Capture the cell that displays the provided text and extract its [x, y] central coordinate. 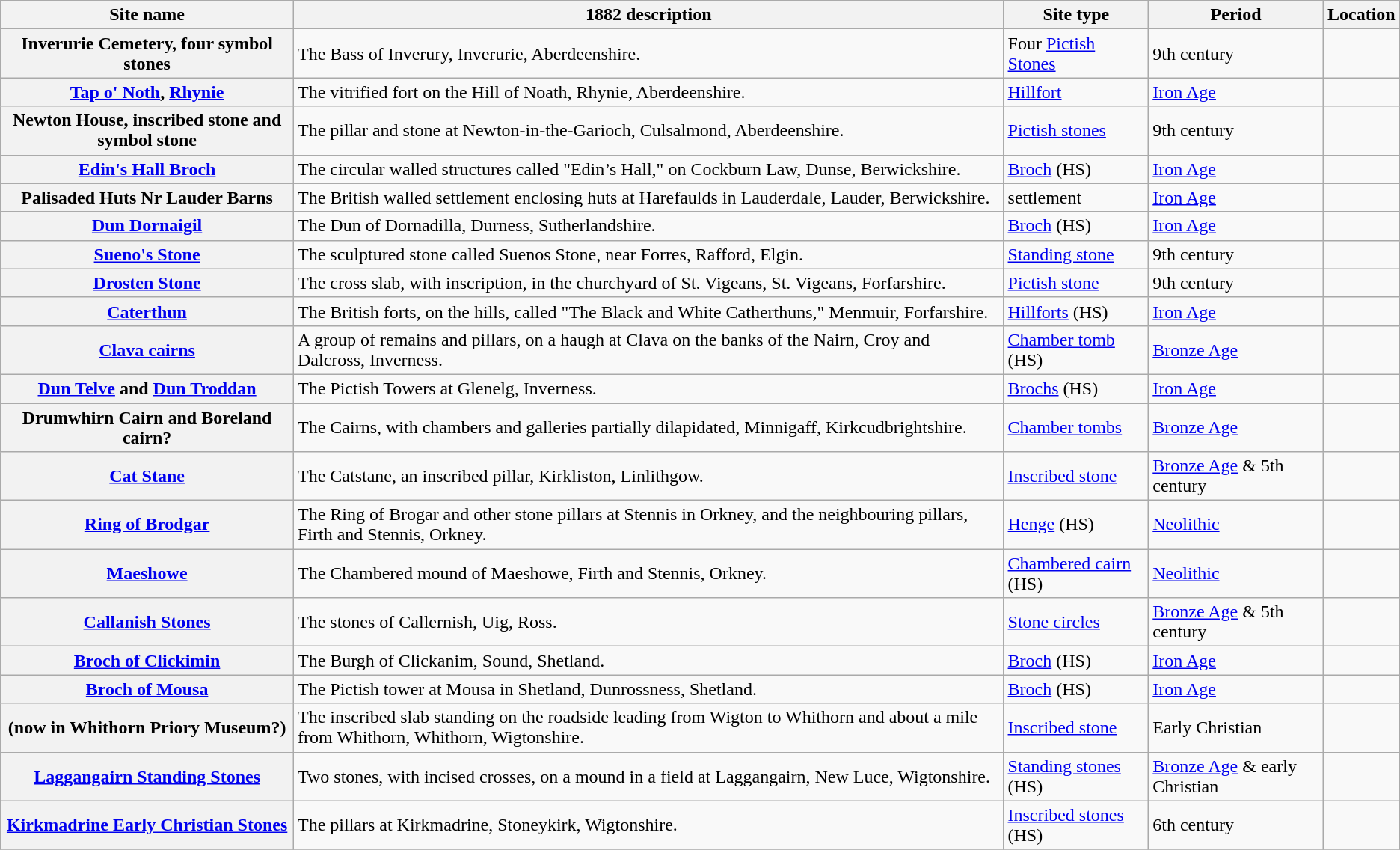
The inscribed slab standing on the roadside leading from Wigton to Whithorn and about a mile from Whithorn, Whithorn, Wigtonshire. [648, 727]
Site type [1076, 15]
Brochs (HS) [1076, 388]
Dun Dornaigil [147, 226]
A group of remains and pillars, on a haugh at Clava on the banks of the Nairn, Croy and Dalcross, Inverness. [648, 350]
The stones of Callernish, Uig, Ross. [648, 623]
Kirkmadrine Early Christian Stones [147, 825]
Edin's Hall Broch [147, 169]
The Ring of Brogar and other stone pillars at Stennis in Orkney, and the neighbouring pillars, Firth and Stennis, Orkney. [648, 525]
Callanish Stones [147, 623]
Dun Telve and Dun Troddan [147, 388]
Newton House, inscribed stone and symbol stone [147, 130]
The Burgh of Clickanim, Sound, Shetland. [648, 661]
Chamber tomb (HS) [1076, 350]
Inverurie Cemetery, four symbol stones [147, 54]
Hillfort [1076, 92]
The Chambered mound of Maeshowe, Firth and Stennis, Orkney. [648, 573]
Maeshowe [147, 573]
Tap o' Noth, Rhynie [147, 92]
The cross slab, with inscription, in the churchyard of St. Vigeans, St. Vigeans, Forfarshire. [648, 283]
Laggangairn Standing Stones [147, 777]
The Bass of Inverury, Inverurie, Aberdeenshire. [648, 54]
Chamber tombs [1076, 426]
Broch of Clickimin [147, 661]
Period [1236, 15]
6th century [1236, 825]
The Dun of Dornadilla, Durness, Sutherlandshire. [648, 226]
Pictish stone [1076, 283]
settlement [1076, 198]
Sueno's Stone [147, 254]
Hillforts (HS) [1076, 311]
The pillars at Kirkmadrine, Stoneykirk, Wigtonshire. [648, 825]
Two stones, with incised crosses, on a mound in a field at Laggangairn, New Luce, Wigtonshire. [648, 777]
Clava cairns [147, 350]
The Catstane, an inscribed pillar, Kirkliston, Linlithgow. [648, 476]
(now in Whithorn Priory Museum?) [147, 727]
Henge (HS) [1076, 525]
Caterthun [147, 311]
Ring of Brodgar [147, 525]
Standing stones (HS) [1076, 777]
The Cairns, with chambers and galleries partially dilapidated, Minnigaff, Kirkcudbrightshire. [648, 426]
Pictish stones [1076, 130]
Palisaded Huts Nr Lauder Barns [147, 198]
Broch of Mousa [147, 689]
Drumwhirn Cairn and Boreland cairn? [147, 426]
Early Christian [1236, 727]
The pillar and stone at Newton-in-the-Garioch, Culsalmond, Aberdeenshire. [648, 130]
Drosten Stone [147, 283]
The vitrified fort on the Hill of Noath, Rhynie, Aberdeenshire. [648, 92]
1882 description [648, 15]
The British walled settlement enclosing huts at Harefaulds in Lauderdale, Lauder, Berwickshire. [648, 198]
Bronze Age & early Christian [1236, 777]
The British forts, on the hills, called "The Black and White Catherthuns," Menmuir, Forfarshire. [648, 311]
The Pictish tower at Mousa in Shetland, Dunrossness, Shetland. [648, 689]
Stone circles [1076, 623]
Site name [147, 15]
Location [1361, 15]
Inscribed stones (HS) [1076, 825]
Cat Stane [147, 476]
Chambered cairn (HS) [1076, 573]
The Pictish Towers at Glenelg, Inverness. [648, 388]
Four Pictish Stones [1076, 54]
The circular walled structures called "Edin’s Hall," on Cockburn Law, Dunse, Berwickshire. [648, 169]
Standing stone [1076, 254]
The sculptured stone called Suenos Stone, near Forres, Rafford, Elgin. [648, 254]
